Locate the cell with the specified text and output its (x, y) center coordinate. 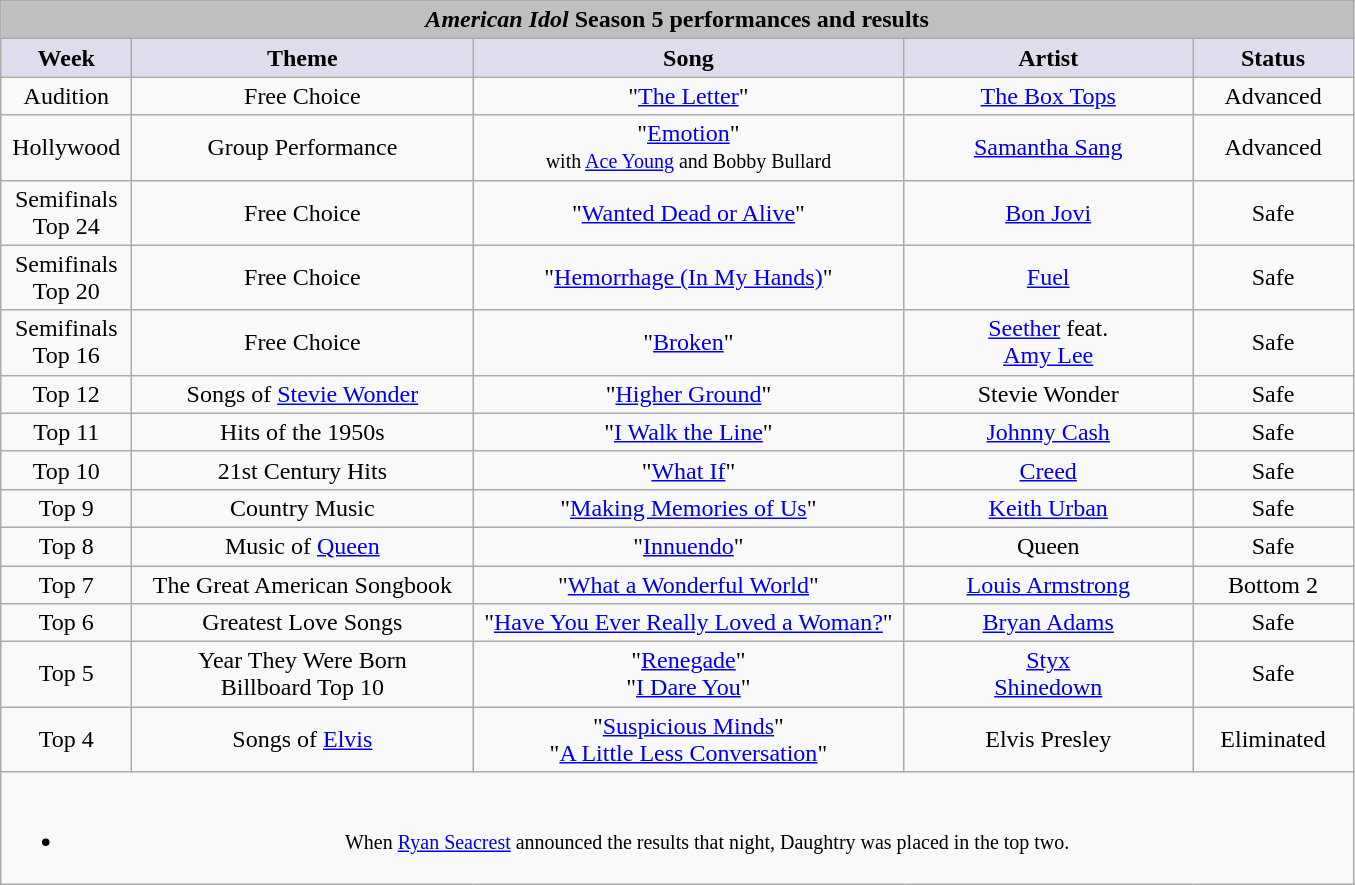
Bottom 2 (1272, 585)
Creed (1048, 470)
Top 11 (66, 432)
"I Walk the Line" (688, 432)
Hollywood (66, 148)
"What If" (688, 470)
"Renegade" "I Dare You" (688, 674)
Top 12 (66, 394)
Semifinals Top 20 (66, 278)
Queen (1048, 546)
Johnny Cash (1048, 432)
Songs of Elvis (302, 740)
Top 6 (66, 623)
Samantha Sang (1048, 148)
Semifinals Top 16 (66, 342)
"Have You Ever Really Loved a Woman?" (688, 623)
Group Performance (302, 148)
Song (688, 58)
The Box Tops (1048, 96)
Eliminated (1272, 740)
Week (66, 58)
Styx Shinedown (1048, 674)
Fuel (1048, 278)
"Making Memories of Us" (688, 508)
Country Music (302, 508)
American Idol Season 5 performances and results (678, 20)
Songs of Stevie Wonder (302, 394)
Top 5 (66, 674)
Semifinals Top 24 (66, 212)
Top 7 (66, 585)
When Ryan Seacrest announced the results that night, Daughtry was placed in the top two. (678, 828)
"Hemorrhage (In My Hands)" (688, 278)
Bryan Adams (1048, 623)
Theme (302, 58)
"Suspicious Minds" "A Little Less Conversation" (688, 740)
Seether feat. Amy Lee (1048, 342)
The Great American Songbook (302, 585)
"Broken" (688, 342)
Elvis Presley (1048, 740)
Keith Urban (1048, 508)
Artist (1048, 58)
Greatest Love Songs (302, 623)
Stevie Wonder (1048, 394)
"Higher Ground" (688, 394)
Top 9 (66, 508)
Louis Armstrong (1048, 585)
"Innuendo" (688, 546)
Music of Queen (302, 546)
Year They Were Born Billboard Top 10 (302, 674)
Hits of the 1950s (302, 432)
"What a Wonderful World" (688, 585)
Audition (66, 96)
21st Century Hits (302, 470)
Bon Jovi (1048, 212)
Top 10 (66, 470)
Status (1272, 58)
"Wanted Dead or Alive" (688, 212)
Top 8 (66, 546)
"Emotion" with Ace Young and Bobby Bullard (688, 148)
"The Letter" (688, 96)
Top 4 (66, 740)
